Return (X, Y) of the center of cell containing provided text 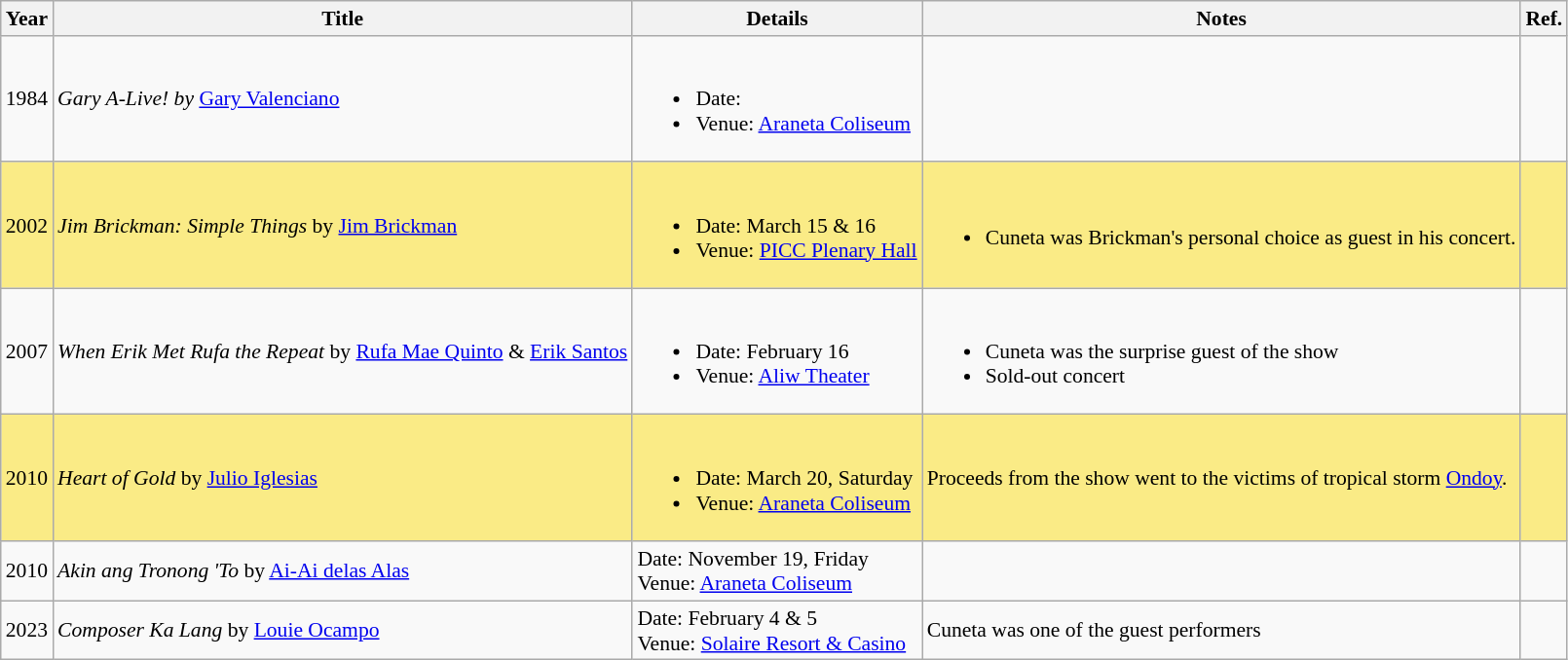
Proceeds from the show went to the victims of tropical storm Ondoy. (1221, 478)
2002 (27, 226)
2007 (27, 351)
Date: March 15 & 16Venue: PICC Plenary Hall (777, 226)
Date: February 16Venue: Aliw Theater (777, 351)
Akin ang Tronong 'To by Ai-Ai delas Alas (343, 570)
When Erik Met Rufa the Repeat by Rufa Mae Quinto & Erik Santos (343, 351)
Ref. (1544, 18)
Date:Venue: Araneta Coliseum (777, 99)
Date: November 19, FridayVenue: Araneta Coliseum (777, 570)
Cuneta was one of the guest performers (1221, 631)
Date: February 4 & 5Venue: Solaire Resort & Casino (777, 631)
Notes (1221, 18)
Cuneta was the surprise guest of the showSold-out concert (1221, 351)
Title (343, 18)
2023 (27, 631)
Composer Ka Lang by Louie Ocampo (343, 631)
Heart of Gold by Julio Iglesias (343, 478)
Gary A-Live! by Gary Valenciano (343, 99)
1984 (27, 99)
Cuneta was Brickman's personal choice as guest in his concert. (1221, 226)
Date: March 20, SaturdayVenue: Araneta Coliseum (777, 478)
Year (27, 18)
Jim Brickman: Simple Things by Jim Brickman (343, 226)
Details (777, 18)
